Find where the given text appears and provide that cell's center as [X, Y] coordinate. 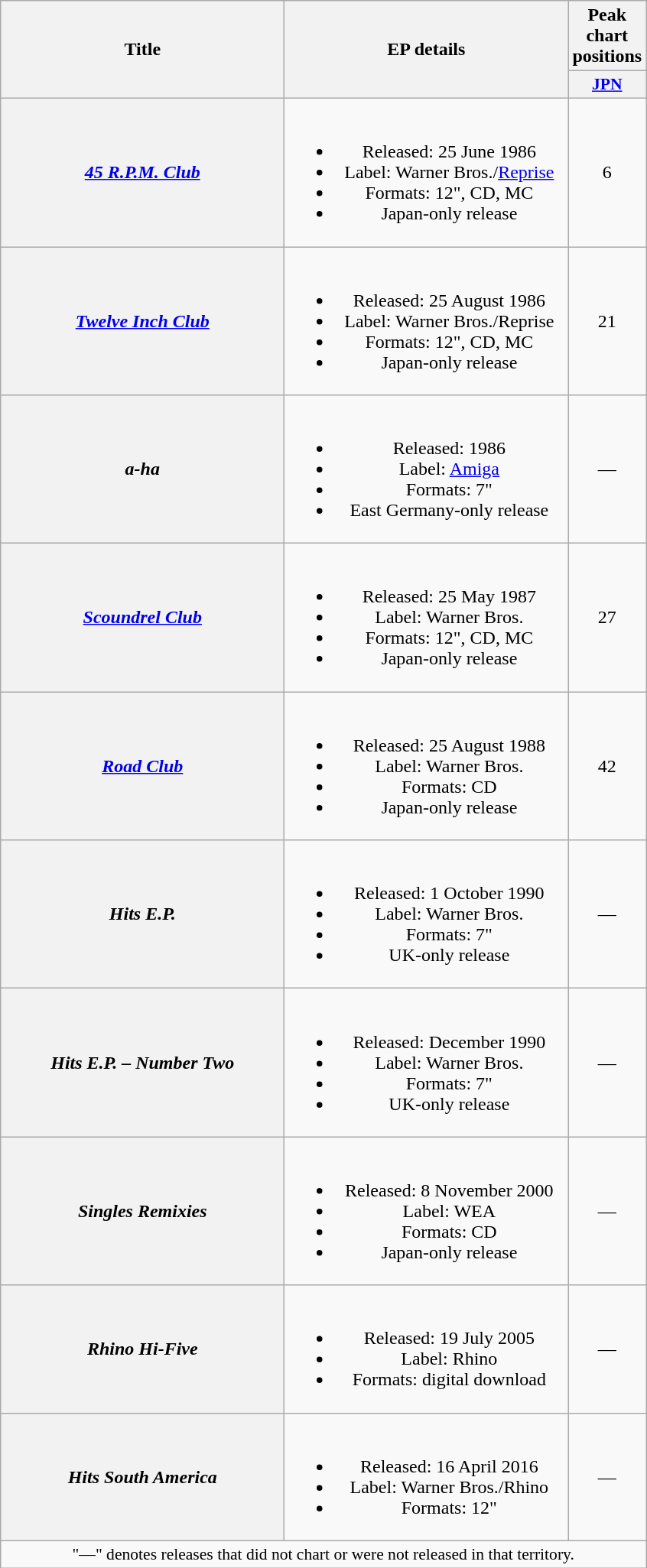
Released: 16 April 2016Label: Warner Bros./RhinoFormats: 12" [427, 1477]
Released: 1 October 1990Label: Warner Bros.Formats: 7"UK-only release [427, 914]
Scoundrel Club [142, 618]
6 [607, 172]
42 [607, 766]
Road Club [142, 766]
Peak chart positions [607, 36]
21 [607, 320]
Rhino Hi-Five [142, 1349]
a-ha [142, 469]
Released: 25 August 1986Label: Warner Bros./RepriseFormats: 12", CD, MCJapan-only release [427, 320]
Twelve Inch Club [142, 320]
45 R.P.M. Club [142, 172]
Hits E.P. – Number Two [142, 1063]
Title [142, 50]
Hits E.P. [142, 914]
Hits South America [142, 1477]
Released: 19 July 2005Label: RhinoFormats: digital download [427, 1349]
27 [607, 618]
Released: 25 May 1987Label: Warner Bros.Formats: 12", CD, MCJapan-only release [427, 618]
Released: 8 November 2000Label: WEAFormats: CDJapan-only release [427, 1211]
Released: December 1990Label: Warner Bros.Formats: 7"UK-only release [427, 1063]
Released: 25 August 1988Label: Warner Bros.Formats: CDJapan-only release [427, 766]
Released: 1986Label: AmigaFormats: 7"East Germany-only release [427, 469]
"—" denotes releases that did not chart or were not released in that territory. [323, 1554]
Released: 25 June 1986Label: Warner Bros./RepriseFormats: 12", CD, MCJapan-only release [427, 172]
EP details [427, 50]
JPN [607, 85]
Singles Remixies [142, 1211]
